Determine the (X, Y) coordinate at the center of the cell enclosing the given text.  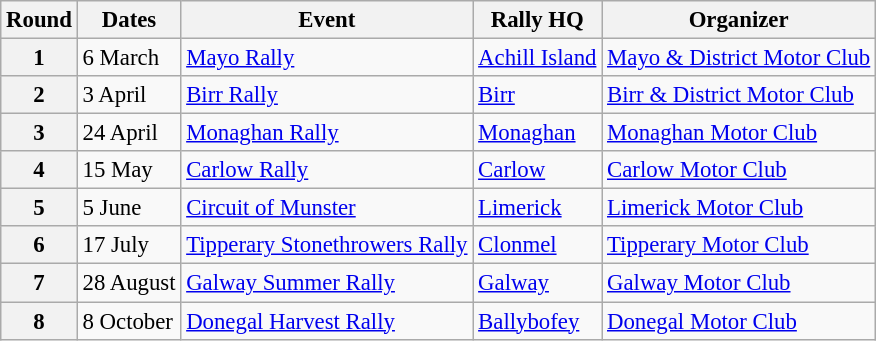
Ballybofey (538, 321)
Monaghan Rally (327, 133)
Round (39, 20)
Birr Rally (327, 95)
Clonmel (538, 245)
Donegal Harvest Rally (327, 321)
24 April (129, 133)
Carlow Rally (327, 170)
Tipperary Stonethrowers Rally (327, 245)
Galway Motor Club (739, 283)
Circuit of Munster (327, 208)
5 (39, 208)
Galway (538, 283)
Birr & District Motor Club (739, 95)
Carlow Motor Club (739, 170)
Limerick (538, 208)
Birr (538, 95)
7 (39, 283)
1 (39, 58)
Mayo & District Motor Club (739, 58)
Dates (129, 20)
Tipperary Motor Club (739, 245)
28 August (129, 283)
Limerick Motor Club (739, 208)
6 (39, 245)
Achill Island (538, 58)
8 (39, 321)
3 (39, 133)
Organizer (739, 20)
Donegal Motor Club (739, 321)
Galway Summer Rally (327, 283)
4 (39, 170)
15 May (129, 170)
Rally HQ (538, 20)
17 July (129, 245)
Monaghan (538, 133)
Event (327, 20)
Mayo Rally (327, 58)
6 March (129, 58)
3 April (129, 95)
8 October (129, 321)
Carlow (538, 170)
5 June (129, 208)
Monaghan Motor Club (739, 133)
2 (39, 95)
